Determine the [X, Y] coordinate at the center of the cell enclosing the given text.  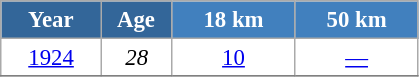
— [356, 58]
Year [52, 20]
18 km [234, 20]
10 [234, 58]
1924 [52, 58]
Age [136, 20]
28 [136, 58]
50 km [356, 20]
